Return (X, Y) of the center of cell containing provided text 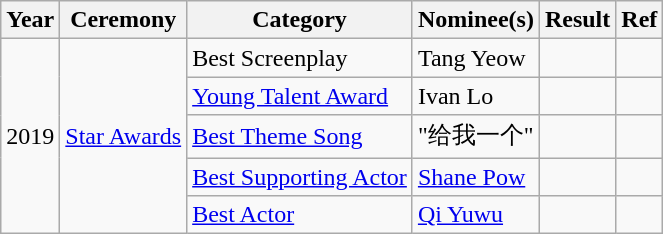
Ref (640, 20)
Category (300, 20)
Best Supporting Actor (300, 177)
"给我一个" (476, 136)
Star Awards (124, 136)
Result (577, 20)
Best Theme Song (300, 136)
Best Actor (300, 215)
Tang Yeow (476, 58)
Ceremony (124, 20)
Best Screenplay (300, 58)
Qi Yuwu (476, 215)
Year (30, 20)
Nominee(s) (476, 20)
2019 (30, 136)
Shane Pow (476, 177)
Young Talent Award (300, 96)
Ivan Lo (476, 96)
